Provide the [x, y] coordinate of the cell's center where the given text is located.  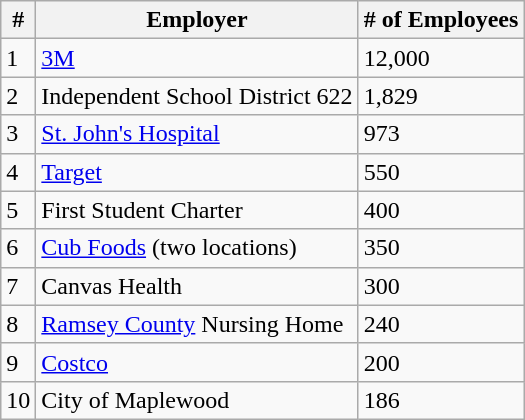
3 [18, 134]
4 [18, 172]
9 [18, 362]
12,000 [441, 58]
10 [18, 400]
Canvas Health [197, 286]
# of Employees [441, 20]
1,829 [441, 96]
3M [197, 58]
Costco [197, 362]
St. John's Hospital [197, 134]
City of Maplewood [197, 400]
186 [441, 400]
5 [18, 210]
2 [18, 96]
400 [441, 210]
Target [197, 172]
550 [441, 172]
300 [441, 286]
Ramsey County Nursing Home [197, 324]
240 [441, 324]
7 [18, 286]
350 [441, 248]
Independent School District 622 [197, 96]
# [18, 20]
1 [18, 58]
200 [441, 362]
First Student Charter [197, 210]
Employer [197, 20]
8 [18, 324]
Cub Foods (two locations) [197, 248]
6 [18, 248]
973 [441, 134]
